Identify which cell holds the provided text, then report its [X, Y] central coordinate. 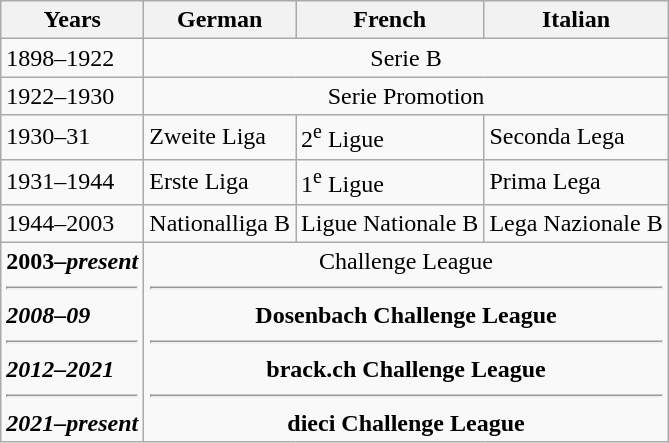
Prima Lega [576, 182]
Serie Promotion [406, 96]
Seconda Lega [576, 138]
1922–1930 [72, 96]
1930–31 [72, 138]
Ligue Nationale B [390, 223]
Erste Liga [220, 182]
Zweite Liga [220, 138]
Lega Nazionale B [576, 223]
Challenge LeagueDosenbach Challenge Leaguebrack.ch Challenge Leaguedieci Challenge League [406, 342]
1e Ligue [390, 182]
2003–present2008–092012–20212021–present [72, 342]
2e Ligue [390, 138]
Nationalliga B [220, 223]
German [220, 20]
French [390, 20]
Italian [576, 20]
1931–1944 [72, 182]
1944–2003 [72, 223]
1898–1922 [72, 58]
Years [72, 20]
Serie B [406, 58]
